Find where the given text appears and provide that cell's center as [x, y] coordinate. 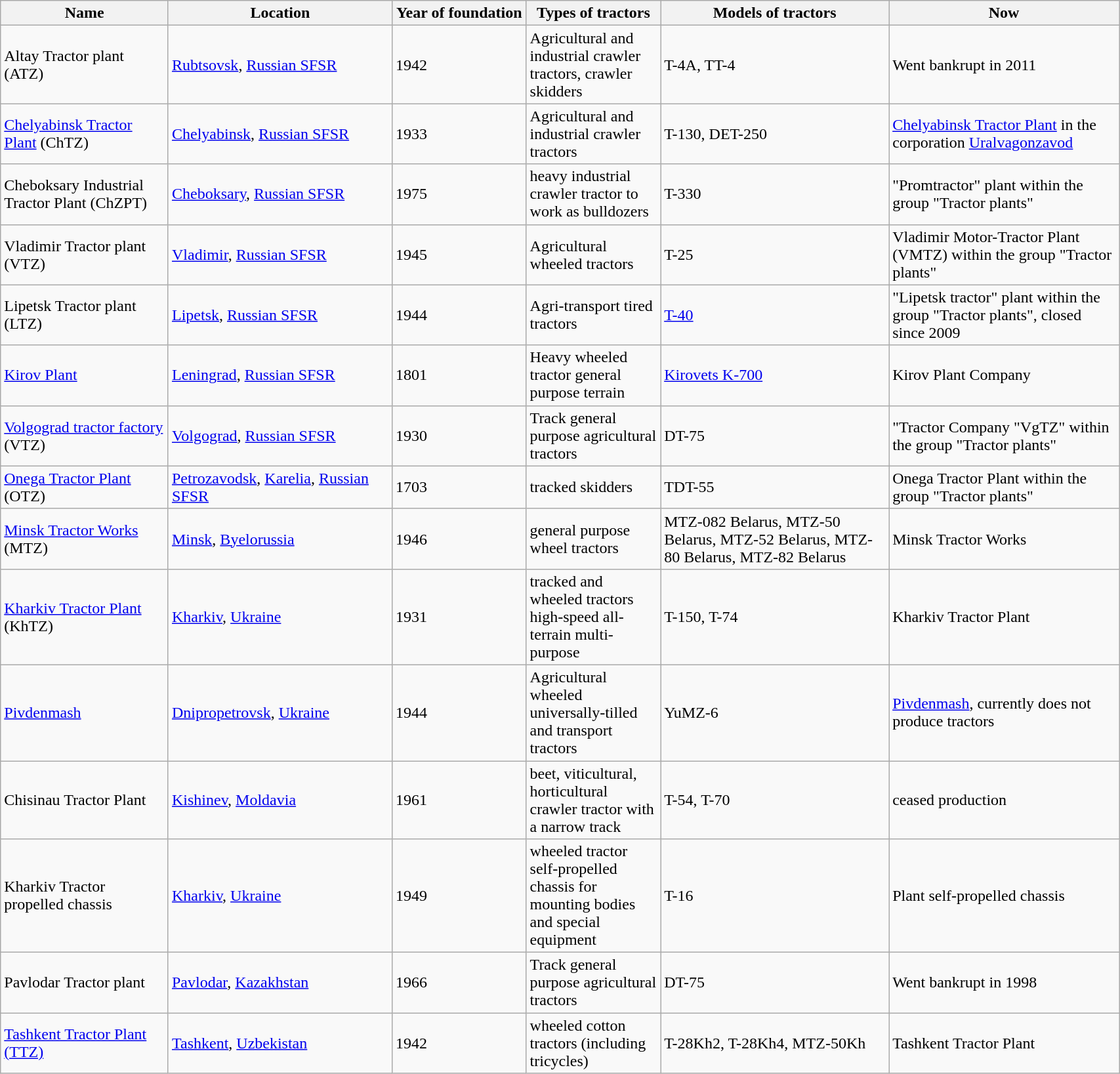
Models of tractors [775, 13]
1949 [459, 896]
Kirovets K-700 [775, 375]
Kirov Plant Company [1004, 375]
Volgograd tractor factory (VTZ) [85, 436]
"Promtractor" plant within the group "Tractor plants" [1004, 194]
Minsk Tractor Works [1004, 539]
wheeled cotton tractors (including tricycles) [593, 1043]
T-330 [775, 194]
Now [1004, 13]
Went bankrupt in 1998 [1004, 983]
Pavlodar, Kazakhstan [280, 983]
T-54, T-70 [775, 800]
Chelyabinsk, Russian SFSR [280, 134]
Minsk, Byelorussia [280, 539]
Dnipropetrovsk, Ukraine [280, 713]
Agricultural and industrial crawler tractors [593, 134]
Kharkiv Tractor Plant [1004, 617]
1933 [459, 134]
Altay Tractor plant (ATZ) [85, 64]
Cheboksary, Russian SFSR [280, 194]
Minsk Tractor Works (MTZ) [85, 539]
heavy industrial crawler tractor to work as bulldozers [593, 194]
Rubtsovsk, Russian SFSR [280, 64]
"Tractor Company "VgTZ" within the group "Tractor plants" [1004, 436]
Year of foundation [459, 13]
1801 [459, 375]
T-150, T-74 [775, 617]
Lipetsk, Russian SFSR [280, 315]
Vladimir Tractor plant (VTZ) [85, 255]
tracked skidders [593, 487]
Went bankrupt in 2011 [1004, 64]
Onega Tractor Plant within the group "Tractor plants" [1004, 487]
Heavy wheeled tractor general purpose terrain [593, 375]
T-40 [775, 315]
wheeled tractor self-propelled chassis for mounting bodies and special equipment [593, 896]
general purpose wheel tractors [593, 539]
T-16 [775, 896]
ceased production [1004, 800]
Chelyabinsk Tractor Plant in the corporation Uralvagonzavod [1004, 134]
T-4A, TT-4 [775, 64]
Agri-transport tired tractors [593, 315]
Tashkent, Uzbekistan [280, 1043]
Agricultural wheeled tractors [593, 255]
tracked and wheeled tractors high-speed all-terrain multi-purpose [593, 617]
1966 [459, 983]
Volgograd, Russian SFSR [280, 436]
Location [280, 13]
1703 [459, 487]
Kharkiv Tractor Plant (KhTZ) [85, 617]
Kishinev, Moldavia [280, 800]
Tashkent Tractor Plant (TTZ) [85, 1043]
T-130, DET-250 [775, 134]
Onega Tractor Plant (OTZ) [85, 487]
Name [85, 13]
"Lipetsk tractor" plant within the group "Tractor plants", closed since 2009 [1004, 315]
Agricultural wheeled universally-tilled and transport tractors [593, 713]
T-25 [775, 255]
Leningrad, Russian SFSR [280, 375]
Agricultural and industrial crawler tractors, crawler skidders [593, 64]
Tashkent Tractor Plant [1004, 1043]
1931 [459, 617]
Chelyabinsk Tractor Plant (ChTZ) [85, 134]
Pavlodar Tractor plant [85, 983]
Petrozavodsk, Karelia, Russian SFSR [280, 487]
TDT-55 [775, 487]
Chisinau Tractor Plant [85, 800]
Lipetsk Tractor plant (LTZ) [85, 315]
Pivdenmash, currently does not produce tractors [1004, 713]
Vladimir Motor-Tractor Plant (VMTZ) within the group "Tractor plants" [1004, 255]
Types of tractors [593, 13]
T-28Kh2, T-28Kh4, MTZ-50Kh [775, 1043]
Kirov Plant [85, 375]
Plant self-propelled chassis [1004, 896]
Cheboksary Industrial Tractor Plant (ChZPT) [85, 194]
1946 [459, 539]
1961 [459, 800]
YuMZ-6 [775, 713]
beet, viticultural, horticultural crawler tractor with a narrow track [593, 800]
Kharkiv Tractor propelled chassis [85, 896]
1975 [459, 194]
Vladimir, Russian SFSR [280, 255]
MTZ-082 Belarus, MTZ-50 Belarus, MTZ-52 Belarus, MTZ-80 Belarus, MTZ-82 Belarus [775, 539]
1930 [459, 436]
1945 [459, 255]
Pivdenmash [85, 713]
